From the cell containing the given text, extract its center point as [X, Y] coordinate. 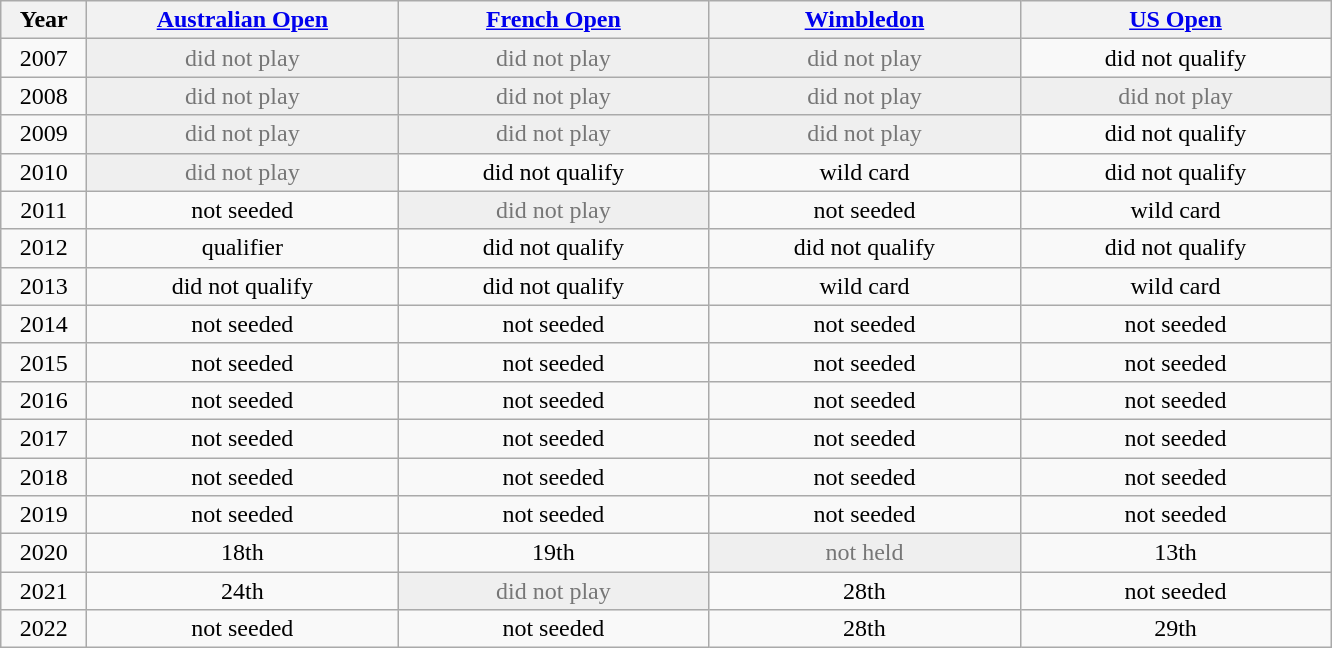
2016 [44, 400]
2019 [44, 515]
2015 [44, 362]
2020 [44, 553]
19th [554, 553]
18th [242, 553]
Wimbledon [864, 20]
2013 [44, 286]
2022 [44, 629]
2010 [44, 172]
Year [44, 20]
2014 [44, 324]
2018 [44, 477]
US Open [1176, 20]
13th [1176, 553]
2008 [44, 96]
2021 [44, 591]
2011 [44, 210]
2007 [44, 58]
24th [242, 591]
French Open [554, 20]
qualifier [242, 248]
2012 [44, 248]
29th [1176, 629]
2017 [44, 438]
Australian Open [242, 20]
not held [864, 553]
2009 [44, 134]
